For the text-containing cell, return its midpoint in (x, y) coordinate format. 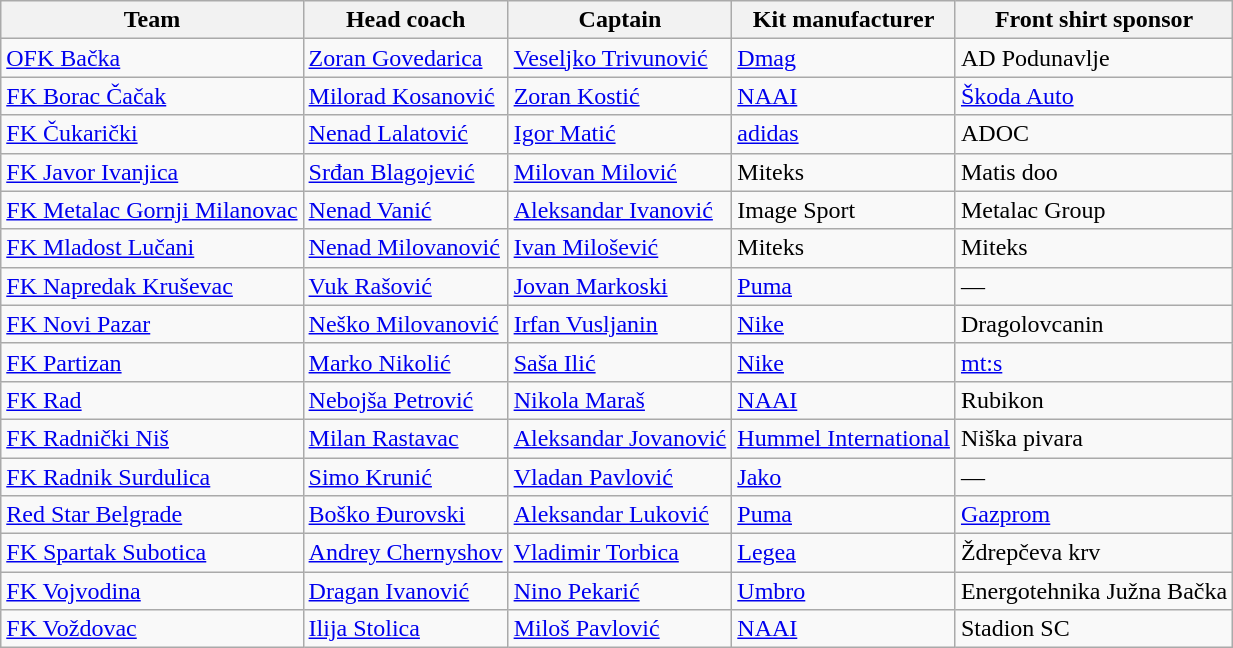
Vladimir Torbica (620, 553)
FK Borac Čačak (152, 96)
Head coach (406, 20)
FK Partizan (152, 362)
Aleksandar Luković (620, 515)
Milovan Milović (620, 172)
Nenad Vanić (406, 210)
Nino Pekarić (620, 591)
OFK Bačka (152, 58)
Irfan Vusljanin (620, 324)
Aleksandar Ivanović (620, 210)
FK Vojvodina (152, 591)
Stadion SC (1094, 629)
Miloš Pavlović (620, 629)
Rubikon (1094, 400)
Saša Ilić (620, 362)
Marko Nikolić (406, 362)
Ilija Stolica (406, 629)
Ždrepčeva krv (1094, 553)
Legea (844, 553)
Jako (844, 477)
Image Sport (844, 210)
Kit manufacturer (844, 20)
Front shirt sponsor (1094, 20)
Igor Matić (620, 134)
FK Radnički Niš (152, 438)
Nenad Milovanović (406, 248)
Energotehnika Južna Bačka (1094, 591)
Nebojša Petrović (406, 400)
FK Napredak Kruševac (152, 286)
Aleksandar Jovanović (620, 438)
AD Podunavlje (1094, 58)
FK Voždovac (152, 629)
FK Metalac Gornji Milanovac (152, 210)
Srđan Blagojević (406, 172)
Simo Krunić (406, 477)
Milorad Kosanović (406, 96)
ADOC (1094, 134)
Niška pivara (1094, 438)
Zoran Govedarica (406, 58)
Team (152, 20)
Jovan Markoski (620, 286)
FK Radnik Surdulica (152, 477)
Neško Milovanović (406, 324)
Dragan Ivanović (406, 591)
Vuk Rašović (406, 286)
Ivan Milošević (620, 248)
Boško Đurovski (406, 515)
Gazprom (1094, 515)
Milan Rastavac (406, 438)
Umbro (844, 591)
Škoda Auto (1094, 96)
FK Novi Pazar (152, 324)
FK Rad (152, 400)
FK Mladost Lučani (152, 248)
FK Čukarički (152, 134)
Metalac Group (1094, 210)
Andrey Chernyshov (406, 553)
Zoran Kostić (620, 96)
Nenad Lalatović (406, 134)
Nikola Maraš (620, 400)
FK Javor Ivanjica (152, 172)
adidas (844, 134)
Vladan Pavlović (620, 477)
mt:s (1094, 362)
Dragolovcanin (1094, 324)
FK Spartak Subotica (152, 553)
Matis doo (1094, 172)
Dmag (844, 58)
Hummel International (844, 438)
Veseljko Trivunović (620, 58)
Captain (620, 20)
Red Star Belgrade (152, 515)
